Return [X, Y] of the center of cell containing provided text 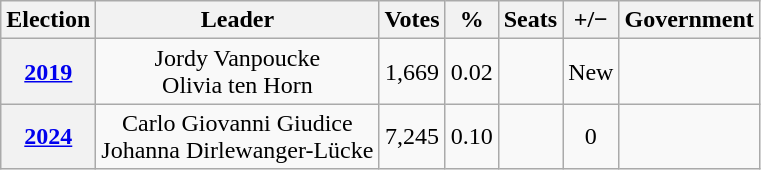
New [591, 72]
Jordy VanpouckeOlivia ten Horn [238, 72]
7,245 [412, 136]
% [472, 20]
Carlo Giovanni GiudiceJohanna Dirlewanger-Lücke [238, 136]
2024 [48, 136]
Leader [238, 20]
Votes [412, 20]
Election [48, 20]
+/− [591, 20]
Government [689, 20]
1,669 [412, 72]
0.10 [472, 136]
2019 [48, 72]
0 [591, 136]
0.02 [472, 72]
Seats [530, 20]
